Pinpoint the cell where the given text exists, returning its (x, y) midpoint coordinate. 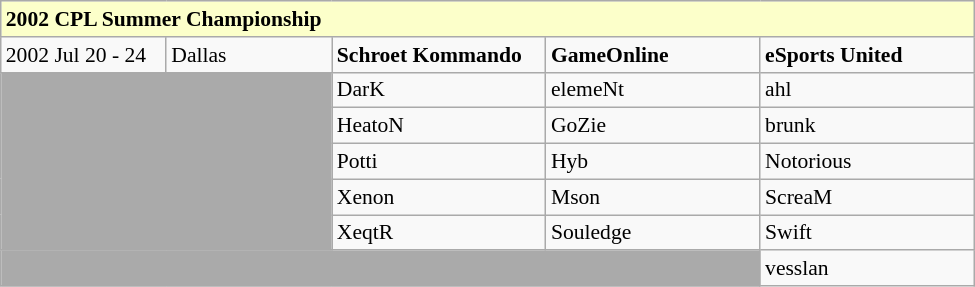
Xenon (439, 197)
2002 Jul 20 - 24 (84, 54)
vesslan (867, 268)
ScreaM (867, 197)
HeatoN (439, 126)
Schroet Kommando (439, 54)
Potti (439, 161)
XeqtR (439, 232)
Hyb (653, 161)
DarK (439, 90)
GoZie (653, 126)
2002 CPL Summer Championship (488, 19)
Mson (653, 197)
Dallas (248, 54)
Notorious (867, 161)
Souledge (653, 232)
eSports United (867, 54)
GameOnline (653, 54)
ahl (867, 90)
Swift (867, 232)
brunk (867, 126)
elemeNt (653, 90)
